From the cell containing the given text, extract its center point as [X, Y] coordinate. 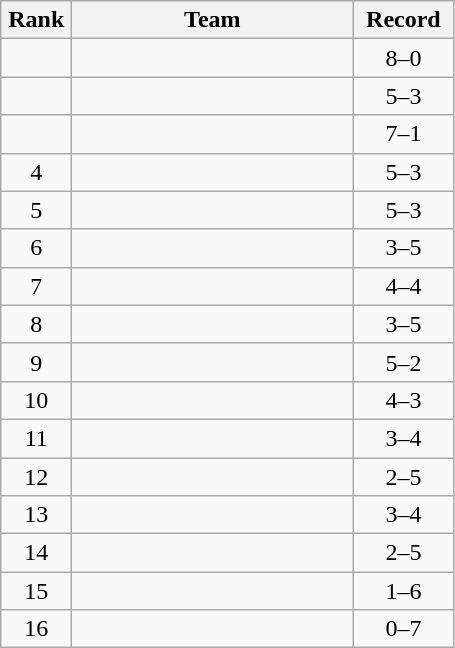
Rank [36, 20]
15 [36, 591]
8–0 [404, 58]
Team [212, 20]
7–1 [404, 134]
Record [404, 20]
4–4 [404, 286]
4 [36, 172]
11 [36, 438]
8 [36, 324]
16 [36, 629]
1–6 [404, 591]
6 [36, 248]
5–2 [404, 362]
0–7 [404, 629]
10 [36, 400]
14 [36, 553]
12 [36, 477]
9 [36, 362]
4–3 [404, 400]
13 [36, 515]
5 [36, 210]
7 [36, 286]
